For the text-containing cell, return its midpoint in (x, y) coordinate format. 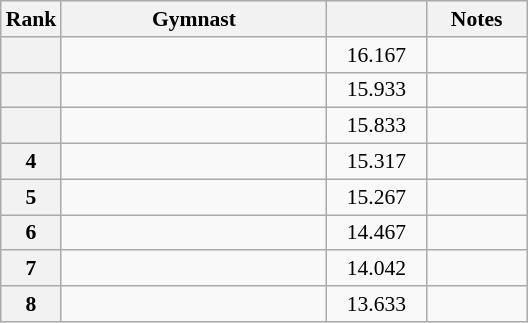
14.042 (376, 269)
Gymnast (194, 19)
8 (32, 304)
15.317 (376, 162)
6 (32, 233)
4 (32, 162)
14.467 (376, 233)
15.933 (376, 90)
Rank (32, 19)
15.833 (376, 126)
13.633 (376, 304)
7 (32, 269)
15.267 (376, 197)
Notes (477, 19)
5 (32, 197)
16.167 (376, 55)
